Find where the given text appears and provide that cell's center as (x, y) coordinate. 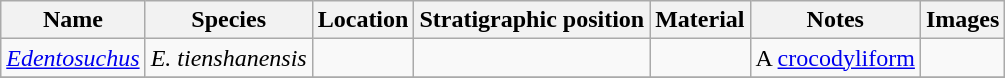
E. tienshanensis (228, 58)
Images (962, 20)
Material (700, 20)
A crocodyliform (835, 58)
Notes (835, 20)
Species (228, 20)
Name (73, 20)
Stratigraphic position (532, 20)
Edentosuchus (73, 58)
Location (363, 20)
